From the cell containing the given text, extract its center point as [X, Y] coordinate. 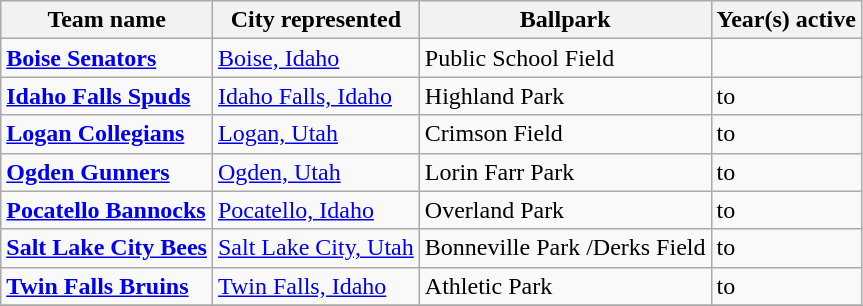
Crimson Field [565, 134]
City represented [316, 20]
Boise Senators [107, 58]
Ogden Gunners [107, 172]
Salt Lake City Bees [107, 248]
Pocatello Bannocks [107, 210]
Logan, Utah [316, 134]
Salt Lake City, Utah [316, 248]
Twin Falls, Idaho [316, 286]
Idaho Falls Spuds [107, 96]
Overland Park [565, 210]
Pocatello, Idaho [316, 210]
Lorin Farr Park [565, 172]
Public School Field [565, 58]
Team name [107, 20]
Logan Collegians [107, 134]
Idaho Falls, Idaho [316, 96]
Bonneville Park /Derks Field [565, 248]
Athletic Park [565, 286]
Twin Falls Bruins [107, 286]
Ogden, Utah [316, 172]
Boise, Idaho [316, 58]
Highland Park [565, 96]
Year(s) active [786, 20]
Ballpark [565, 20]
